Return [X, Y] of the center of cell containing provided text 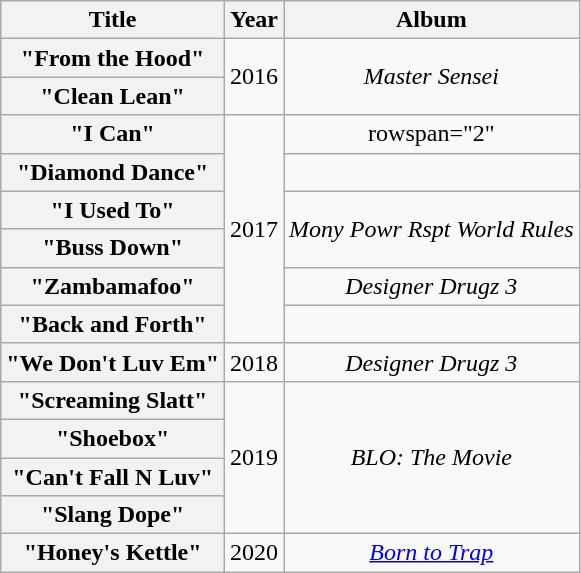
Title [113, 20]
"I Used To" [113, 210]
2020 [254, 553]
"Diamond Dance" [113, 172]
"From the Hood" [113, 58]
Born to Trap [432, 553]
"Screaming Slatt" [113, 400]
Year [254, 20]
2016 [254, 77]
"Honey's Kettle" [113, 553]
2018 [254, 362]
"Slang Dope" [113, 515]
"Buss Down" [113, 248]
Master Sensei [432, 77]
2019 [254, 457]
2017 [254, 229]
"Can't Fall N Luv" [113, 477]
rowspan="2" [432, 134]
"Zambamafoo" [113, 286]
"We Don't Luv Em" [113, 362]
"Clean Lean" [113, 96]
Mony Powr Rspt World Rules [432, 229]
"Back and Forth" [113, 324]
Album [432, 20]
"Shoebox" [113, 438]
"I Can" [113, 134]
BLO: The Movie [432, 457]
